Provide the (x, y) coordinate of the cell's center where the given text is located.  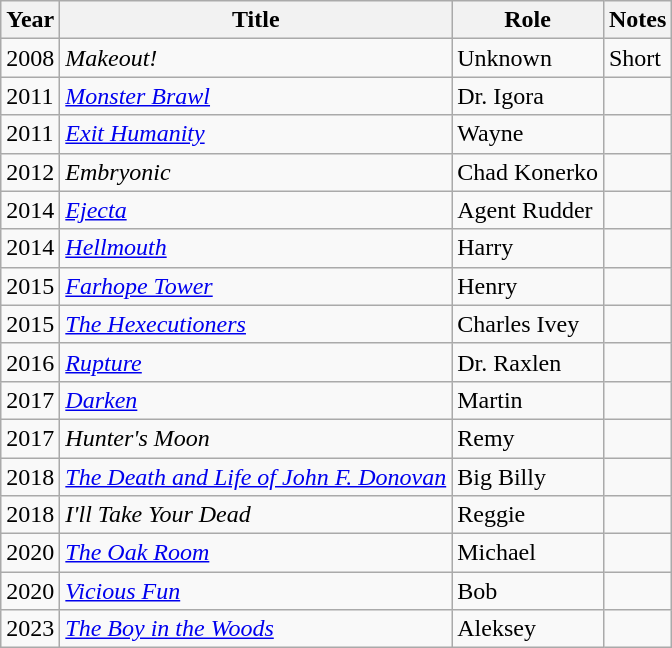
Dr. Raxlen (528, 362)
Chad Konerko (528, 172)
Embryonic (256, 172)
Martin (528, 400)
Bob (528, 591)
Makeout! (256, 58)
Hunter's Moon (256, 438)
2012 (30, 172)
Notes (637, 20)
Short (637, 58)
Dr. Igora (528, 96)
Hellmouth (256, 248)
Monster Brawl (256, 96)
Michael (528, 553)
Unknown (528, 58)
I'll Take Your Dead (256, 515)
Year (30, 20)
2023 (30, 629)
The Boy in the Woods (256, 629)
Ejecta (256, 210)
Big Billy (528, 477)
2008 (30, 58)
Darken (256, 400)
Charles Ivey (528, 324)
Aleksey (528, 629)
Remy (528, 438)
Title (256, 20)
The Hexecutioners (256, 324)
Role (528, 20)
The Death and Life of John F. Donovan (256, 477)
Agent Rudder (528, 210)
Wayne (528, 134)
Vicious Fun (256, 591)
Rupture (256, 362)
Henry (528, 286)
Harry (528, 248)
Exit Humanity (256, 134)
The Oak Room (256, 553)
2016 (30, 362)
Farhope Tower (256, 286)
Reggie (528, 515)
